Determine the (x, y) coordinate at the center of the cell enclosing the given text.  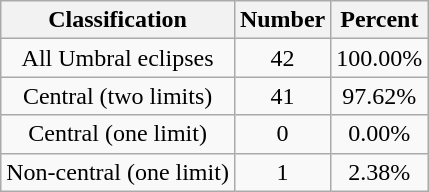
Central (two limits) (118, 96)
Percent (380, 20)
0 (282, 134)
Central (one limit) (118, 134)
2.38% (380, 172)
Number (282, 20)
Non-central (one limit) (118, 172)
97.62% (380, 96)
Classification (118, 20)
100.00% (380, 58)
All Umbral eclipses (118, 58)
42 (282, 58)
1 (282, 172)
41 (282, 96)
0.00% (380, 134)
